Pinpoint the cell where the given text exists, returning its (X, Y) midpoint coordinate. 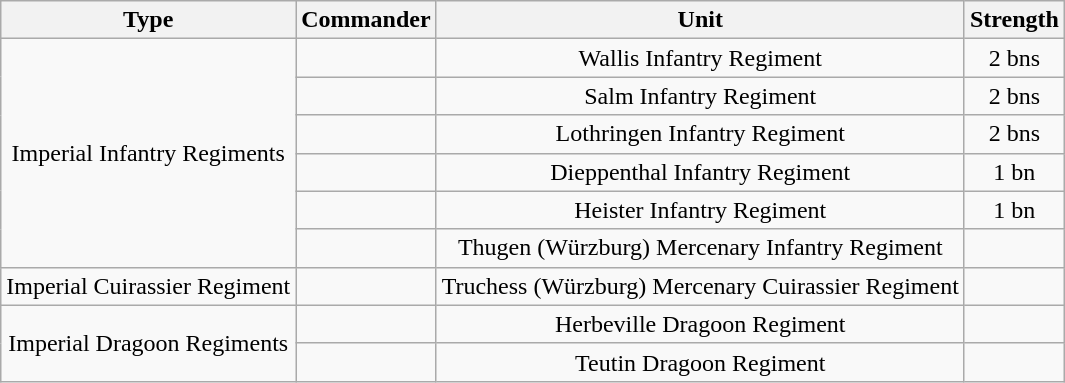
Truchess (Würzburg) Mercenary Cuirassier Regiment (700, 286)
Commander (366, 20)
Type (148, 20)
Heister Infantry Regiment (700, 210)
Strength (1014, 20)
Imperial Cuirassier Regiment (148, 286)
Dieppenthal Infantry Regiment (700, 172)
Lothringen Infantry Regiment (700, 134)
Unit (700, 20)
Thugen (Würzburg) Mercenary Infantry Regiment (700, 248)
Imperial Infantry Regiments (148, 153)
Salm Infantry Regiment (700, 96)
Imperial Dragoon Regiments (148, 343)
Teutin Dragoon Regiment (700, 362)
Wallis Infantry Regiment (700, 58)
Herbeville Dragoon Regiment (700, 324)
